Determine the (X, Y) coordinate at the center of the cell enclosing the given text.  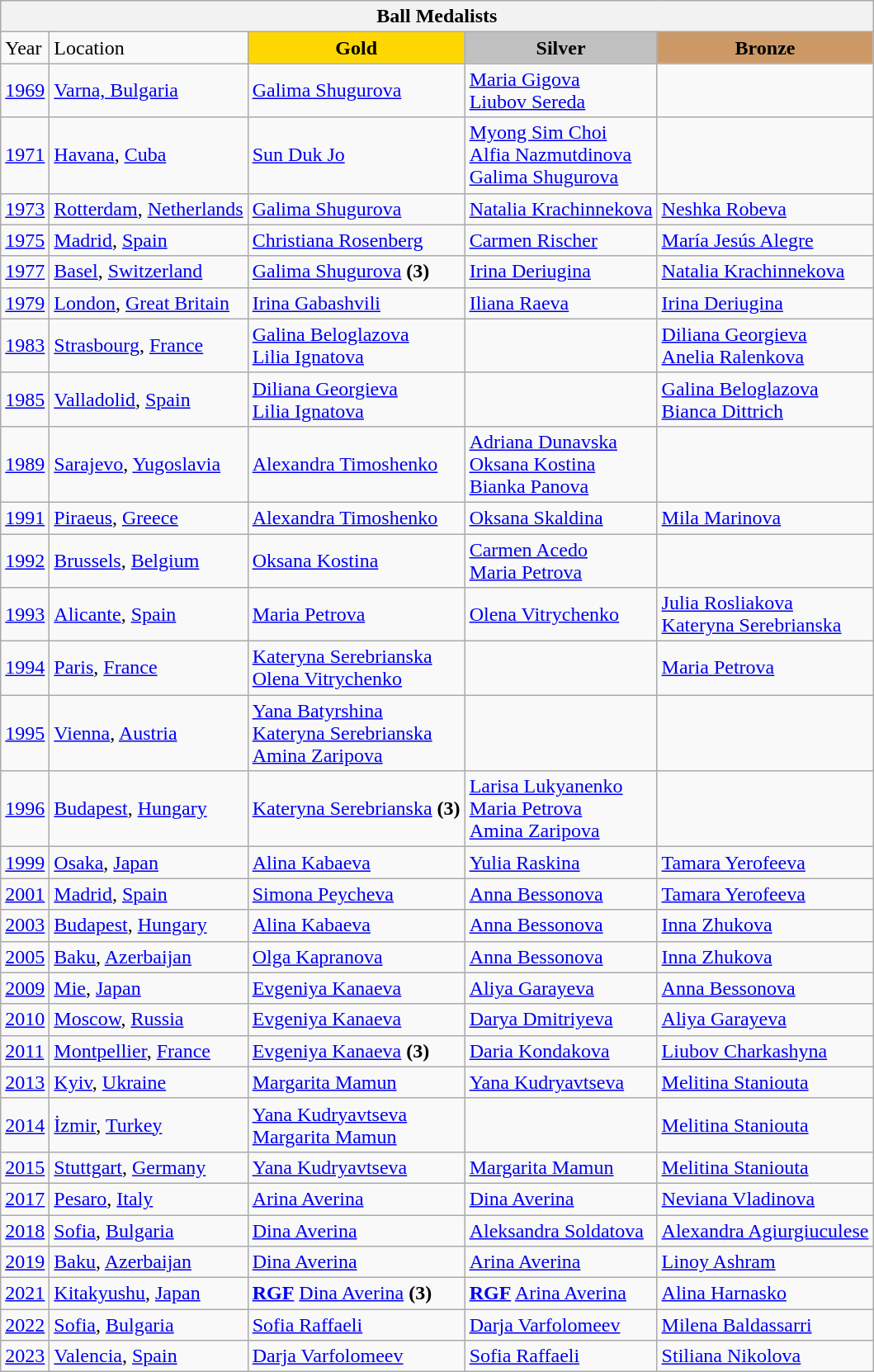
Diliana Georgieva Anelia Ralenkova (765, 345)
Galina Beloglazova Lilia Ignatova (357, 345)
1992 (25, 560)
Valladolid, Spain (149, 400)
Stuttgart, Germany (149, 1167)
Bronze (765, 48)
Basel, Switzerland (149, 272)
2014 (25, 1124)
2005 (25, 957)
Carmen Acedo Maria Petrova (561, 560)
1969 (25, 91)
1975 (25, 240)
Irina Gabashvili (357, 303)
Oksana Kostina (357, 560)
Yana Kudryavtseva Margarita Mamun (357, 1124)
2021 (25, 1294)
2023 (25, 1356)
Moscow, Russia (149, 1020)
Kateryna Serebrianska (3) (357, 809)
Yana Batyrshina Kateryna Serebrianska Amina Zaripova (357, 733)
Neviana Vladinova (765, 1199)
1971 (25, 155)
Evgeniya Kanaeva (3) (357, 1051)
2010 (25, 1020)
Stiliana Nikolova (765, 1356)
Alina Harnasko (765, 1294)
Olena Vitrychenko (561, 614)
Kateryna Serebrianska Olena Vitrychenko (357, 669)
2017 (25, 1199)
Valencia, Spain (149, 1356)
Linoy Ashram (765, 1262)
Silver (561, 48)
Ball Medalists (437, 17)
Location (149, 48)
1979 (25, 303)
1991 (25, 518)
RGF Arina Averina (561, 1294)
2003 (25, 925)
Strasbourg, France (149, 345)
1995 (25, 733)
Olga Kapranova (357, 957)
Varna, Bulgaria (149, 91)
Daria Kondakova (561, 1051)
2022 (25, 1325)
Mie, Japan (149, 988)
Iliana Raeva (561, 303)
Alexandra Agiurgiuculese (765, 1231)
Julia Rosliakova Kateryna Serebrianska (765, 614)
1973 (25, 209)
1985 (25, 400)
Havana, Cuba (149, 155)
2013 (25, 1082)
Mila Marinova (765, 518)
María Jesús Alegre (765, 240)
Darya Dmitriyeva (561, 1020)
Brussels, Belgium (149, 560)
Pesaro, Italy (149, 1199)
Milena Baldassarri (765, 1325)
Gold (357, 48)
İzmir, Turkey (149, 1124)
Diliana Georgieva Lilia Ignatova (357, 400)
1977 (25, 272)
Sun Duk Jo (357, 155)
1989 (25, 464)
Carmen Rischer (561, 240)
Montpellier, France (149, 1051)
Adriana Dunavska Oksana Kostina Bianka Panova (561, 464)
2009 (25, 988)
Oksana Skaldina (561, 518)
Piraeus, Greece (149, 518)
Neshka Robeva (765, 209)
Christiana Rosenberg (357, 240)
2019 (25, 1262)
1994 (25, 669)
2018 (25, 1231)
Maria Gigova Liubov Sereda (561, 91)
Larisa Lukyanenko Maria Petrova Amina Zaripova (561, 809)
Kitakyushu, Japan (149, 1294)
Liubov Charkashyna (765, 1051)
Aleksandra Soldatova (561, 1231)
Sarajevo, Yugoslavia (149, 464)
1983 (25, 345)
Yulia Raskina (561, 863)
Kyiv, Ukraine (149, 1082)
Paris, France (149, 669)
1996 (25, 809)
Simona Peycheva (357, 894)
Galima Shugurova (3) (357, 272)
2015 (25, 1167)
Year (25, 48)
2001 (25, 894)
Osaka, Japan (149, 863)
Myong Sim Choi Alfia Nazmutdinova Galima Shugurova (561, 155)
Vienna, Austria (149, 733)
1999 (25, 863)
1993 (25, 614)
RGF Dina Averina (3) (357, 1294)
London, Great Britain (149, 303)
Galina Beloglazova Bianca Dittrich (765, 400)
Alicante, Spain (149, 614)
2011 (25, 1051)
Rotterdam, Netherlands (149, 209)
